Locate the cell with the specified text and output its (x, y) center coordinate. 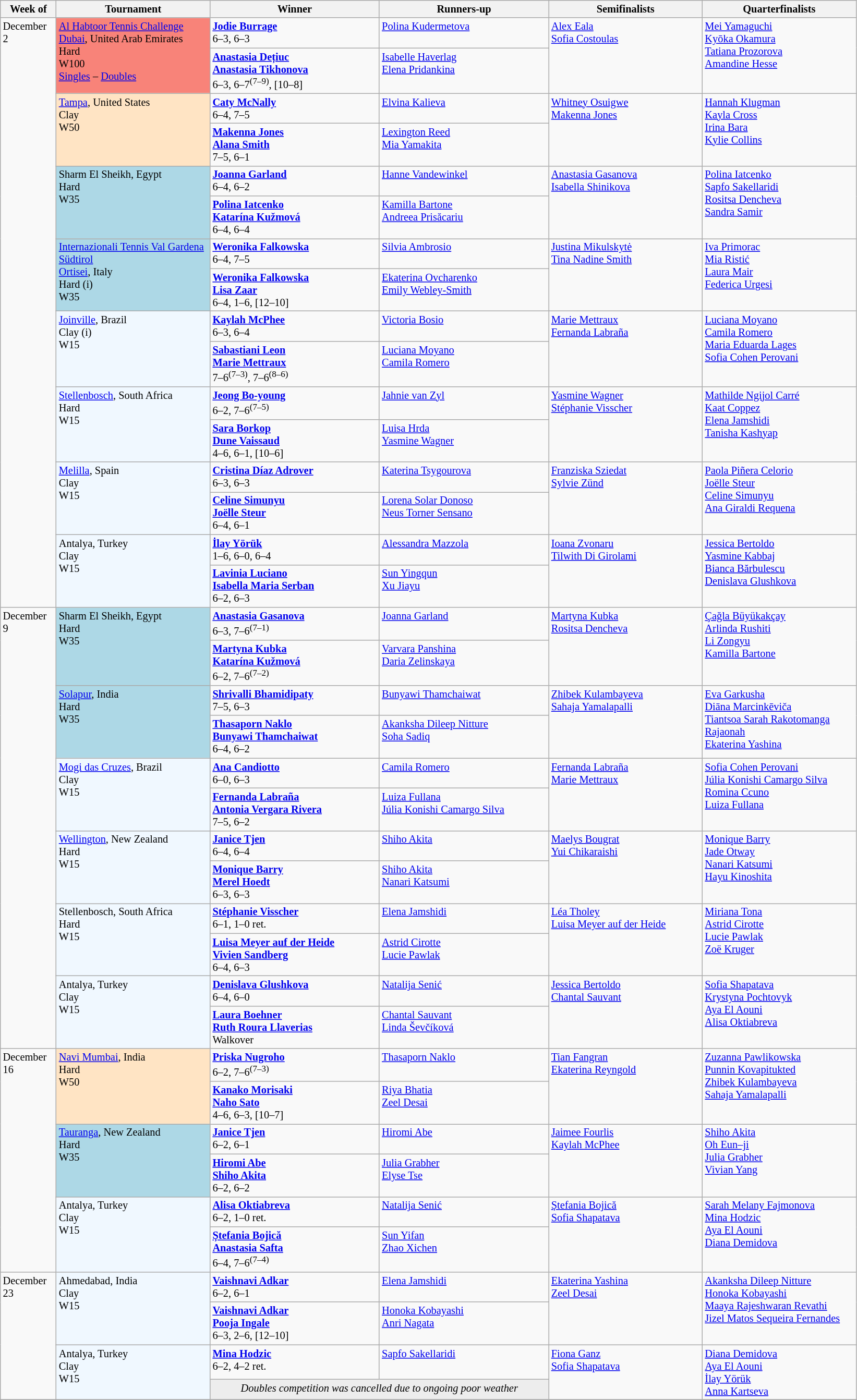
Joanna Garland 6–4, 6–2 (295, 181)
Sapfo Sakellaridi (464, 1362)
Monique Barry Merel Hoedt 6–3, 6–3 (295, 882)
Alessandra Mazzola (464, 550)
Luciana Moyano Camila Romero Maria Eduarda Lages Sofia Cohen Perovani (779, 349)
Elvina Kalieva (464, 108)
Jodie Burrage 6–3, 6–3 (295, 33)
Ana Candiotto 6–0, 6–3 (295, 773)
Hannah Klugman Kayla Cross Irina Bara Kylie Collins (779, 129)
Çağla Büyükakçay Arlinda Rushiti Li Zongyu Kamilla Bartone (779, 646)
Luisa Meyer auf der Heide Vivien Sandberg 6–4, 6–3 (295, 955)
Tournament (134, 9)
Sofia Cohen Perovani Júlia Konishi Camargo Silva Romina Ccuno Luiza Fullana (779, 795)
Kanako Morisaki Naho Sato 4–6, 6–3, [10–7] (295, 1103)
Bunyawi Thamchaiwat (464, 700)
Joanna Garland (464, 624)
Jessica Bertoldo Yasmine Kabbaj Bianca Bărbulescu Denislava Glushkova (779, 570)
Tian Fangran Ekaterina Reyngold (626, 1087)
Joinville, Brazil Clay (i) W15 (134, 349)
December 23 (28, 1336)
Chantal Sauvant Linda Ševčíková (464, 1027)
Monique Barry Jade Otway Nanari Katsumi Hayu Kinoshita (779, 867)
Tampa, United States Clay W50 (134, 129)
Sofia Shapatava Krystyna Pochtovyk Aya El Aouni Alisa Oktiabreva (779, 1013)
Fernanda Labraña Marie Mettraux (626, 795)
Victoria Bosio (464, 326)
December 9 (28, 827)
Marie Mettraux Fernanda Labraña (626, 349)
Denislava Glushkova 6–4, 6–0 (295, 991)
Polina Iatcenko Sapfo Sakellaridi Rositsa Dencheva Sandra Samir (779, 202)
Anastasia Gasanova 6–3, 7–6(7–1) (295, 624)
Doubles competition was cancelled due to ongoing poor weather (380, 1389)
Alex Eala Sofia Costoulas (626, 55)
Martyna Kubka Rositsa Dencheva (626, 646)
Silvia Ambrosio (464, 253)
Luiza Fullana Júlia Konishi Camargo Silva (464, 809)
Wellington, New Zealand Hard W15 (134, 867)
Weronika Falkowska Lisa Zaar 6–4, 1–6, [12–10] (295, 290)
Camila Romero (464, 773)
Thasaporn Naklo Bunyawi Thamchaiwat 6–4, 6–2 (295, 737)
Iva Primorac Mia Ristić Laura Mair Federica Urgesi (779, 274)
Sun Yifan Zhao Xichen (464, 1249)
Maelys Bougrat Yui Chikaraishi (626, 867)
Hiromi Abe Shiho Akita 6–2, 6–2 (295, 1175)
Hanne Vandewinkel (464, 181)
Mina Hodzic 6–2, 4–2 ret. (295, 1362)
Solapur, India Hard W35 (134, 722)
Jeong Bo-young 6–2, 7–6(7–5) (295, 403)
Honoka Kobayashi Anri Nagata (464, 1323)
Tauranga, New Zealand Hard W35 (134, 1160)
Janice Tjen 6–4, 6–4 (295, 846)
Ekaterina Ovcharenko Emily Webley-Smith (464, 290)
Vaishnavi Adkar Pooja Ingale 6–3, 2–6, [12–10] (295, 1323)
Ștefania Bojică Anastasia Safta 6–4, 7–6(7–4) (295, 1249)
Cristina Díaz Adrover 6–3, 6–3 (295, 477)
Isabelle Haverlag Elena Pridankina (464, 71)
Ștefania Bojică Sofia Shapatava (626, 1235)
Caty McNally 6–4, 7–5 (295, 108)
Martyna Kubka Katarína Kužmová 6–2, 7–6(7–2) (295, 662)
Mei Yamaguchi Kyōka Okamura Tatiana Prozorova Amandine Hesse (779, 55)
Lorena Solar Donoso Neus Torner Sensano (464, 513)
Fernanda Labraña Antonia Vergara Rivera 7–5, 6–2 (295, 809)
Shrivalli Bhamidipaty 7–5, 6–3 (295, 700)
Laura Boehner Ruth Roura Llaverias Walkover (295, 1027)
Jessica Bertoldo Chantal Sauvant (626, 1013)
Sun Yingqun Xu Jiayu (464, 586)
Justina Mikulskytė Tina Nadine Smith (626, 274)
Riya Bhatia Zeel Desai (464, 1103)
Varvara Panshina Daria Zelinskaya (464, 662)
Eva Garkusha Diāna Marcinkēviča Tiantsoa Sarah Rakotomanga Rajaonah Ekaterina Yashina (779, 722)
Weronika Falkowska 6–4, 7–5 (295, 253)
Semifinalists (626, 9)
Mathilde Ngijol Carré Kaat Coppez Elena Jamshidi Tanisha Kashyap (779, 424)
Luisa Hrda Yasmine Wagner (464, 441)
Shiho Akita (464, 846)
Ioana Zvonaru Tilwith Di Girolami (626, 570)
Fiona Ganz Sofia Shapatava (626, 1372)
Lexington Reed Mia Yamakita (464, 144)
Akanksha Dileep Nitture Honoka Kobayashi Maaya Rajeshwaran Revathi Jizel Matos Sequeira Fernandes (779, 1308)
Jahnie van Zyl (464, 403)
Miriana Tona Astrid Cirotte Lucie Pawlak Zoë Kruger (779, 940)
Léa Tholey Luisa Meyer auf der Heide (626, 940)
Stéphanie Visscher 6–1, 1–0 ret. (295, 918)
Navi Mumbai, India Hard W50 (134, 1087)
December 2 (28, 312)
Ahmedabad, India Clay W15 (134, 1308)
Zuzanna Pawlikowska Punnin Kovapitukted Zhibek Kulambayeva Sahaja Yamalapalli (779, 1087)
Kamilla Bartone Andreea Prisăcariu (464, 217)
Celine Simunyu Joëlle Steur 6–4, 6–1 (295, 513)
Quarterfinalists (779, 9)
Makenna Jones Alana Smith 7–5, 6–1 (295, 144)
Sabastiani Leon Marie Mettraux 7–6(7–3), 7–6(8–6) (295, 364)
Winner (295, 9)
Whitney Osuigwe Makenna Jones (626, 129)
Alisa Oktiabreva 6–2, 1–0 ret. (295, 1212)
Ekaterina Yashina Zeel Desai (626, 1308)
Vaishnavi Adkar 6–2, 6–1 (295, 1287)
Astrid Cirotte Lucie Pawlak (464, 955)
Anastasia Gasanova Isabella Shinikova (626, 202)
Polina Kudermetova (464, 33)
Sarah Melany Fajmonova Mina Hodzic Aya El Aouni Diana Demidova (779, 1235)
Mogi das Cruzes, Brazil Clay W15 (134, 795)
December 16 (28, 1161)
Runners-up (464, 9)
Lavinia Luciano Isabella Maria Serban 6–2, 6–3 (295, 586)
Melilla, Spain Clay W15 (134, 498)
Akanksha Dileep Nitture Soha Sadiq (464, 737)
Kaylah McPhee 6–3, 6–4 (295, 326)
Jaimee Fourlis Kaylah McPhee (626, 1160)
Paola Piñera Celorio Joëlle Steur Celine Simunyu Ana Giraldi Requena (779, 498)
Al Habtoor Tennis Challenge Dubai, United Arab Emirates Hard W100 Singles – Doubles (134, 55)
Franziska Sziedat Sylvie Zünd (626, 498)
Zhibek Kulambayeva Sahaja Yamalapalli (626, 722)
Sara Borkop Dune Vaissaud 4–6, 6–1, [10–6] (295, 441)
Shiho Akita Nanari Katsumi (464, 882)
Shiho Akita Oh Eun–ji Julia Grabher Vivian Yang (779, 1160)
Julia Grabher Elyse Tse (464, 1175)
İlay Yörük 1–6, 6–0, 6–4 (295, 550)
Priska Nugroho 6–2, 7–6(7–3) (295, 1065)
Week of (28, 9)
Anastasia Dețiuc Anastasia Tikhonova 6–3, 6–7(7–9), [10–8] (295, 71)
Janice Tjen 6–2, 6–1 (295, 1139)
Yasmine Wagner Stéphanie Visscher (626, 424)
Katerina Tsygourova (464, 477)
Luciana Moyano Camila Romero (464, 364)
Diana Demidova Aya El Aouni İlay Yörük Anna Kartseva (779, 1372)
Polina Iatcenko Katarína Kužmová 6–4, 6–4 (295, 217)
Hiromi Abe (464, 1139)
Internazionali Tennis Val Gardena Südtirol Ortisei, Italy Hard (i) W35 (134, 274)
Thasaporn Naklo (464, 1065)
